Capture the cell that displays the provided text and extract its [X, Y] central coordinate. 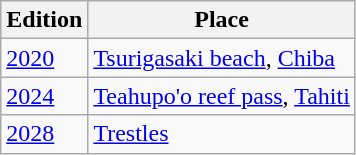
Teahupo'o reef pass, Tahiti [222, 96]
Place [222, 20]
Tsurigasaki beach, Chiba [222, 58]
2024 [44, 96]
2020 [44, 58]
Edition [44, 20]
2028 [44, 134]
Trestles [222, 134]
